Detect which cell encompasses the target text, then output its [x, y] center coordinate. 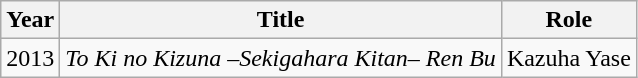
Title [281, 20]
Kazuha Yase [568, 58]
Role [568, 20]
To Ki no Kizuna –Sekigahara Kitan– Ren Bu [281, 58]
2013 [30, 58]
Year [30, 20]
